Provide the (X, Y) coordinate of the cell's center where the given text is located.  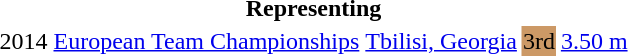
3rd (538, 41)
European Team Championships (206, 41)
Tbilisi, Georgia (442, 41)
